Output the (X, Y) coordinate of the center of the cell containing the given text.  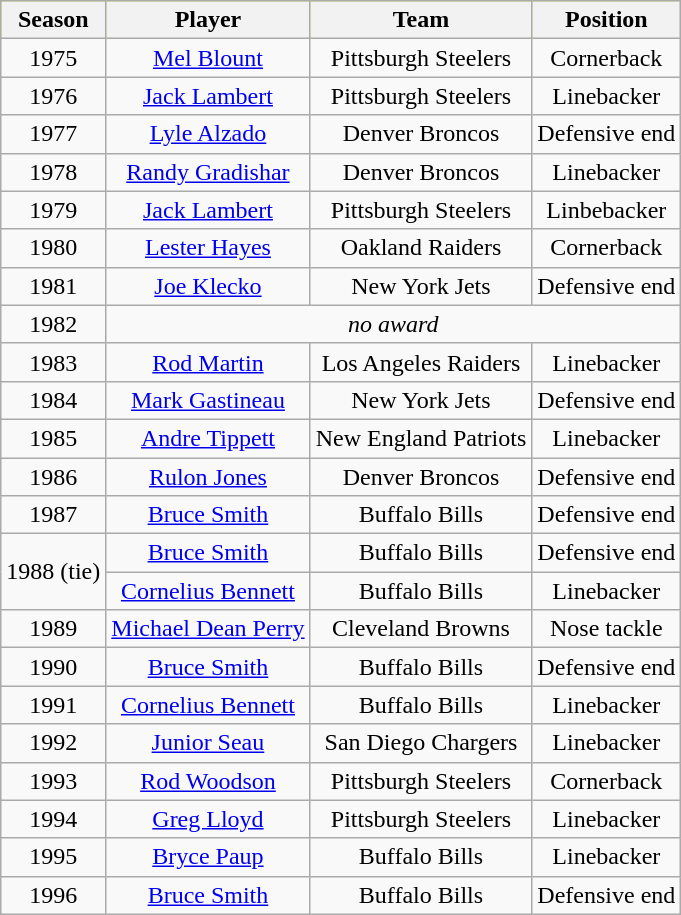
1984 (54, 400)
Michael Dean Perry (208, 629)
Randy Gradishar (208, 172)
Lester Hayes (208, 248)
1983 (54, 362)
Team (421, 20)
1992 (54, 743)
1994 (54, 819)
1991 (54, 705)
Nose tackle (606, 629)
Linbebacker (606, 210)
Player (208, 20)
1995 (54, 857)
1979 (54, 210)
1990 (54, 667)
Rod Woodson (208, 781)
Joe Klecko (208, 286)
1985 (54, 438)
Oakland Raiders (421, 248)
1988 (tie) (54, 572)
Season (54, 20)
1993 (54, 781)
San Diego Chargers (421, 743)
1982 (54, 324)
1975 (54, 58)
Mark Gastineau (208, 400)
1977 (54, 134)
Lyle Alzado (208, 134)
1987 (54, 515)
Junior Seau (208, 743)
Greg Lloyd (208, 819)
1996 (54, 895)
Los Angeles Raiders (421, 362)
Bryce Paup (208, 857)
Cleveland Browns (421, 629)
1976 (54, 96)
Rulon Jones (208, 477)
1989 (54, 629)
New England Patriots (421, 438)
Mel Blount (208, 58)
Rod Martin (208, 362)
1978 (54, 172)
1981 (54, 286)
Andre Tippett (208, 438)
no award (394, 324)
1980 (54, 248)
1986 (54, 477)
Position (606, 20)
